Determine the [x, y] coordinate at the center of the cell enclosing the given text.  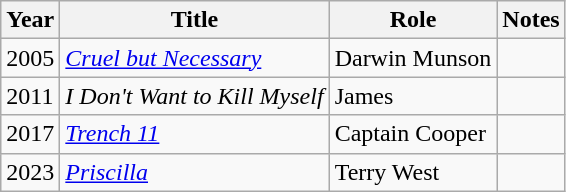
Title [194, 20]
2023 [30, 172]
2005 [30, 58]
Cruel but Necessary [194, 58]
I Don't Want to Kill Myself [194, 96]
Captain Cooper [413, 134]
2017 [30, 134]
Darwin Munson [413, 58]
2011 [30, 96]
Role [413, 20]
Priscilla [194, 172]
James [413, 96]
Terry West [413, 172]
Year [30, 20]
Notes [531, 20]
Trench 11 [194, 134]
